For the text-containing cell, return its midpoint in (X, Y) coordinate format. 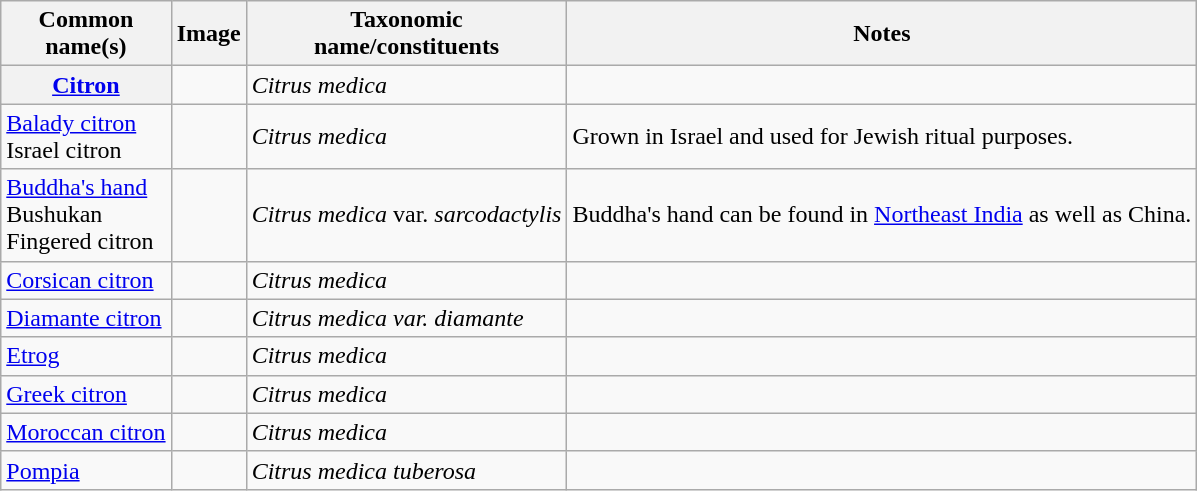
Citron (86, 85)
Buddha's handBushukanFingered citron (86, 215)
Citrus medica var. diamante (406, 318)
Taxonomicname/constituents (406, 34)
Greek citron (86, 394)
Citrus medica tuberosa (406, 470)
Commonname(s) (86, 34)
Grown in Israel and used for Jewish ritual purposes. (882, 136)
Pompia (86, 470)
Image (208, 34)
Diamante citron (86, 318)
Etrog (86, 356)
Buddha's hand can be found in Northeast India as well as China. (882, 215)
Balady citronIsrael citron (86, 136)
Moroccan citron (86, 432)
Corsican citron (86, 280)
Notes (882, 34)
Citrus medica var. sarcodactylis (406, 215)
